Detect which cell encompasses the target text, then output its [X, Y] center coordinate. 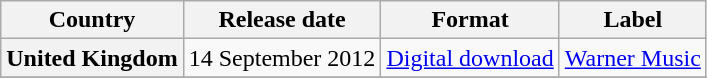
Digital download [470, 58]
Country [92, 20]
Format [470, 20]
Release date [282, 20]
14 September 2012 [282, 58]
Warner Music [632, 58]
Label [632, 20]
United Kingdom [92, 58]
